Locate the cell with the specified text and output its [x, y] center coordinate. 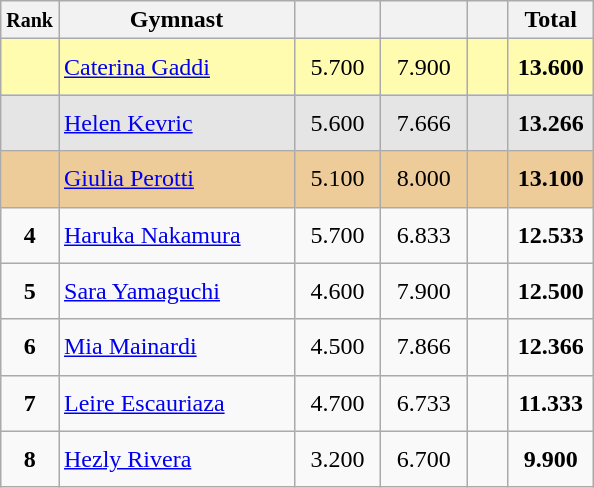
Caterina Gaddi [176, 67]
12.366 [551, 347]
4 [30, 235]
5 [30, 291]
6 [30, 347]
8.000 [424, 179]
7.866 [424, 347]
11.333 [551, 403]
Total [551, 20]
7 [30, 403]
Mia Mainardi [176, 347]
13.600 [551, 67]
Gymnast [176, 20]
4.500 [338, 347]
Leire Escauriaza [176, 403]
5.600 [338, 123]
Giulia Perotti [176, 179]
7.666 [424, 123]
5.100 [338, 179]
Haruka Nakamura [176, 235]
6.733 [424, 403]
13.266 [551, 123]
Sara Yamaguchi [176, 291]
Hezly Rivera [176, 459]
4.700 [338, 403]
12.533 [551, 235]
4.600 [338, 291]
Rank [30, 20]
12.500 [551, 291]
13.100 [551, 179]
8 [30, 459]
9.900 [551, 459]
6.700 [424, 459]
6.833 [424, 235]
Helen Kevric [176, 123]
3.200 [338, 459]
